Return the [x, y] coordinate for the center point of the cell that contains the specified text.  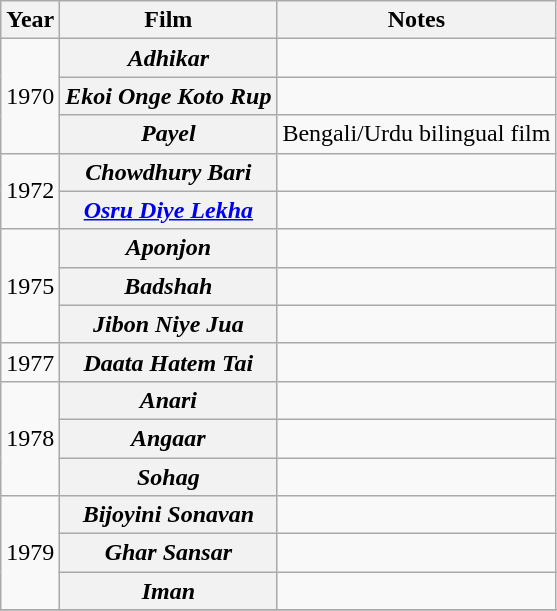
1970 [30, 96]
Sohag [168, 477]
Payel [168, 134]
Bengali/Urdu bilingual film [416, 134]
Ekoi Onge Koto Rup [168, 96]
Iman [168, 591]
Jibon Niye Jua [168, 324]
1975 [30, 286]
1977 [30, 362]
Chowdhury Bari [168, 172]
1978 [30, 438]
Ghar Sansar [168, 553]
Anari [168, 400]
1972 [30, 191]
Daata Hatem Tai [168, 362]
Badshah [168, 286]
Osru Diye Lekha [168, 210]
Bijoyini Sonavan [168, 515]
Notes [416, 20]
1979 [30, 553]
Aponjon [168, 248]
Film [168, 20]
Adhikar [168, 58]
Angaar [168, 438]
Year [30, 20]
